Detect which cell encompasses the target text, then output its (x, y) center coordinate. 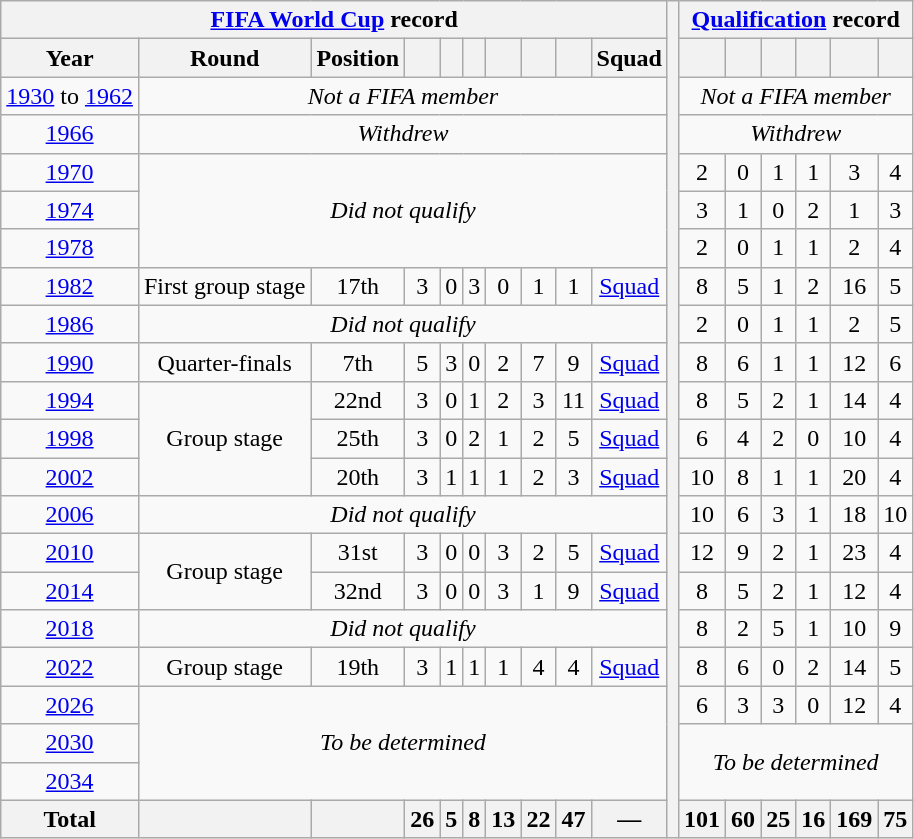
1990 (70, 362)
7th (358, 362)
13 (504, 819)
25th (358, 438)
1986 (70, 324)
2022 (70, 667)
1994 (70, 400)
101 (702, 819)
— (629, 819)
1998 (70, 438)
20 (854, 477)
2002 (70, 477)
7 (538, 362)
1966 (70, 134)
19th (358, 667)
1982 (70, 286)
23 (854, 553)
FIFA World Cup record (334, 20)
17th (358, 286)
60 (744, 819)
1974 (70, 210)
Qualification record (796, 20)
Position (358, 58)
2018 (70, 629)
25 (778, 819)
First group stage (224, 286)
2006 (70, 515)
32nd (358, 591)
2010 (70, 553)
2034 (70, 781)
2026 (70, 705)
20th (358, 477)
2014 (70, 591)
1970 (70, 172)
1930 to 1962 (70, 96)
18 (854, 515)
Total (70, 819)
1978 (70, 248)
2030 (70, 743)
22nd (358, 400)
Year (70, 58)
75 (896, 819)
Round (224, 58)
22 (538, 819)
11 (574, 400)
47 (574, 819)
Quarter-finals (224, 362)
31st (358, 553)
26 (422, 819)
169 (854, 819)
